Extract the (x, y) coordinate from the center of the cell holding the provided text.  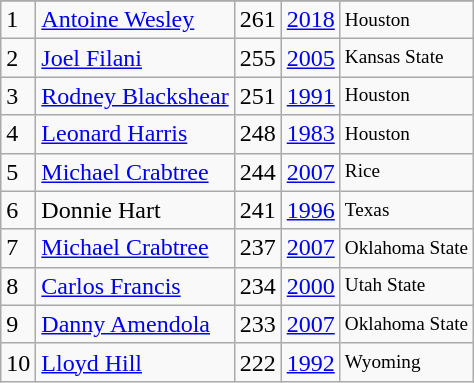
2 (18, 58)
Danny Amendola (135, 324)
7 (18, 248)
Donnie Hart (135, 210)
244 (258, 172)
Leonard Harris (135, 134)
6 (18, 210)
Lloyd Hill (135, 362)
1992 (310, 362)
Utah State (406, 286)
Rice (406, 172)
1 (18, 20)
1983 (310, 134)
3 (18, 96)
4 (18, 134)
Texas (406, 210)
233 (258, 324)
251 (258, 96)
9 (18, 324)
10 (18, 362)
Kansas State (406, 58)
248 (258, 134)
2000 (310, 286)
234 (258, 286)
261 (258, 20)
Antoine Wesley (135, 20)
2005 (310, 58)
255 (258, 58)
8 (18, 286)
1991 (310, 96)
2018 (310, 20)
222 (258, 362)
241 (258, 210)
Rodney Blackshear (135, 96)
Wyoming (406, 362)
Carlos Francis (135, 286)
237 (258, 248)
5 (18, 172)
Joel Filani (135, 58)
1996 (310, 210)
